Return (X, Y) of the center of cell containing provided text 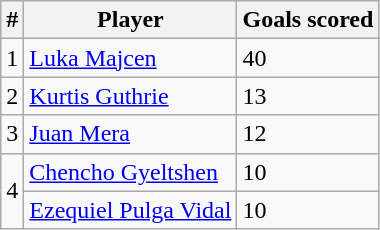
Ezequiel Pulga Vidal (130, 210)
Chencho Gyeltshen (130, 172)
Kurtis Guthrie (130, 96)
40 (308, 58)
3 (12, 134)
4 (12, 191)
# (12, 20)
Juan Mera (130, 134)
13 (308, 96)
1 (12, 58)
Luka Majcen (130, 58)
Player (130, 20)
2 (12, 96)
Goals scored (308, 20)
12 (308, 134)
